Capture the cell that displays the provided text and extract its [x, y] central coordinate. 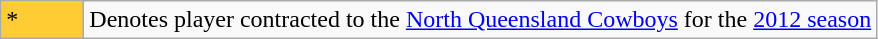
Denotes player contracted to the North Queensland Cowboys for the 2012 season [480, 20]
* [42, 20]
